Scan for the cell matching the given text and deliver its [X, Y] coordinate at center. 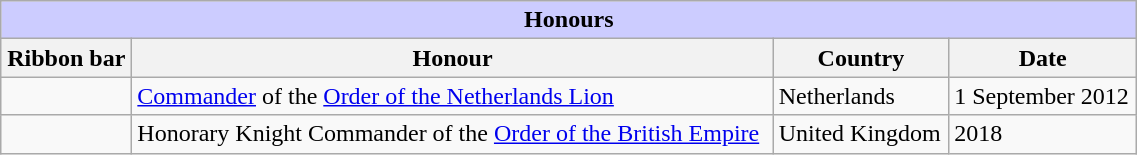
Date [1043, 58]
Honours [569, 20]
Honorary Knight Commander of the Order of the British Empire [452, 134]
Ribbon bar [66, 58]
2018 [1043, 134]
Netherlands [860, 96]
Commander of the Order of the Netherlands Lion [452, 96]
United Kingdom [860, 134]
Country [860, 58]
1 September 2012 [1043, 96]
Honour [452, 58]
